Identify which cell holds the provided text, then report its [x, y] central coordinate. 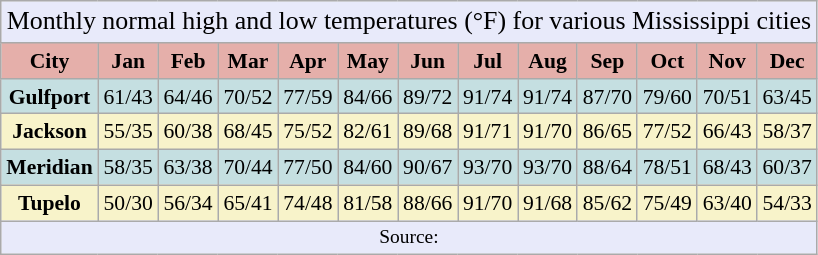
64/46 [188, 97]
70/52 [248, 97]
Source: [409, 238]
79/60 [667, 97]
85/62 [607, 204]
65/41 [248, 204]
58/35 [128, 168]
58/37 [787, 132]
91/71 [488, 132]
Apr [308, 61]
Nov [727, 61]
50/30 [128, 204]
81/58 [368, 204]
74/48 [308, 204]
Mar [248, 61]
Meridian [50, 168]
66/43 [727, 132]
63/45 [787, 97]
Oct [667, 61]
55/35 [128, 132]
56/34 [188, 204]
Aug [548, 61]
City [50, 61]
63/40 [727, 204]
78/51 [667, 168]
Jun [428, 61]
88/66 [428, 204]
77/52 [667, 132]
Jackson [50, 132]
75/49 [667, 204]
84/60 [368, 168]
91/68 [548, 204]
89/68 [428, 132]
Jan [128, 61]
54/33 [787, 204]
60/37 [787, 168]
63/38 [188, 168]
Monthly normal high and low temperatures (°F) for various Mississippi cities [409, 22]
Dec [787, 61]
88/64 [607, 168]
68/45 [248, 132]
77/50 [308, 168]
61/43 [128, 97]
84/66 [368, 97]
Jul [488, 61]
Tupelo [50, 204]
70/44 [248, 168]
Feb [188, 61]
68/43 [727, 168]
86/65 [607, 132]
60/38 [188, 132]
Gulfport [50, 97]
Sep [607, 61]
70/51 [727, 97]
May [368, 61]
89/72 [428, 97]
82/61 [368, 132]
75/52 [308, 132]
77/59 [308, 97]
90/67 [428, 168]
87/70 [607, 97]
